Provide the (X, Y) coordinate of the cell's center where the given text is located.  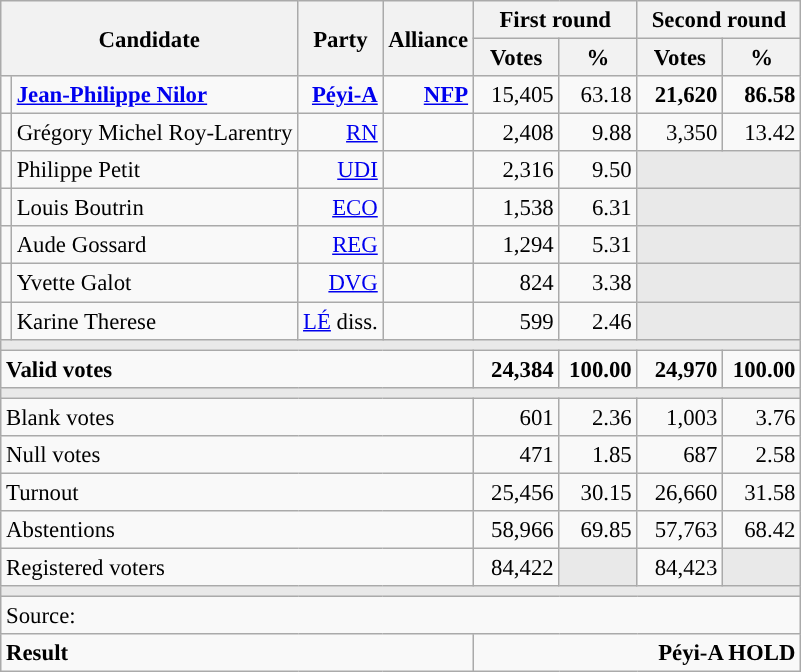
ECO (340, 208)
69.85 (598, 530)
Philippe Petit (154, 170)
Alliance (428, 38)
3.76 (762, 417)
3,350 (680, 133)
Candidate (150, 38)
Abstentions (238, 530)
Péyi-A HOLD (636, 653)
Valid votes (238, 369)
9.88 (598, 133)
1,003 (680, 417)
RN (340, 133)
NFP (428, 95)
31.58 (762, 492)
2.58 (762, 455)
30.15 (598, 492)
Second round (719, 20)
Péyi-A (340, 95)
24,970 (680, 369)
57,763 (680, 530)
Party (340, 38)
Registered voters (238, 567)
2,408 (516, 133)
599 (516, 321)
REG (340, 245)
3.38 (598, 283)
Yvette Galot (154, 283)
6.31 (598, 208)
Karine Therese (154, 321)
25,456 (516, 492)
1.85 (598, 455)
68.42 (762, 530)
1,538 (516, 208)
Null votes (238, 455)
First round (555, 20)
13.42 (762, 133)
Turnout (238, 492)
471 (516, 455)
15,405 (516, 95)
LÉ diss. (340, 321)
2,316 (516, 170)
Aude Gossard (154, 245)
UDI (340, 170)
21,620 (680, 95)
58,966 (516, 530)
687 (680, 455)
Result (238, 653)
Grégory Michel Roy-Larentry (154, 133)
Source: (401, 616)
63.18 (598, 95)
601 (516, 417)
2.46 (598, 321)
84,423 (680, 567)
Blank votes (238, 417)
824 (516, 283)
26,660 (680, 492)
1,294 (516, 245)
Jean-Philippe Nilor (154, 95)
2.36 (598, 417)
5.31 (598, 245)
86.58 (762, 95)
84,422 (516, 567)
Louis Boutrin (154, 208)
24,384 (516, 369)
DVG (340, 283)
9.50 (598, 170)
